Capture the cell that displays the provided text and extract its [X, Y] central coordinate. 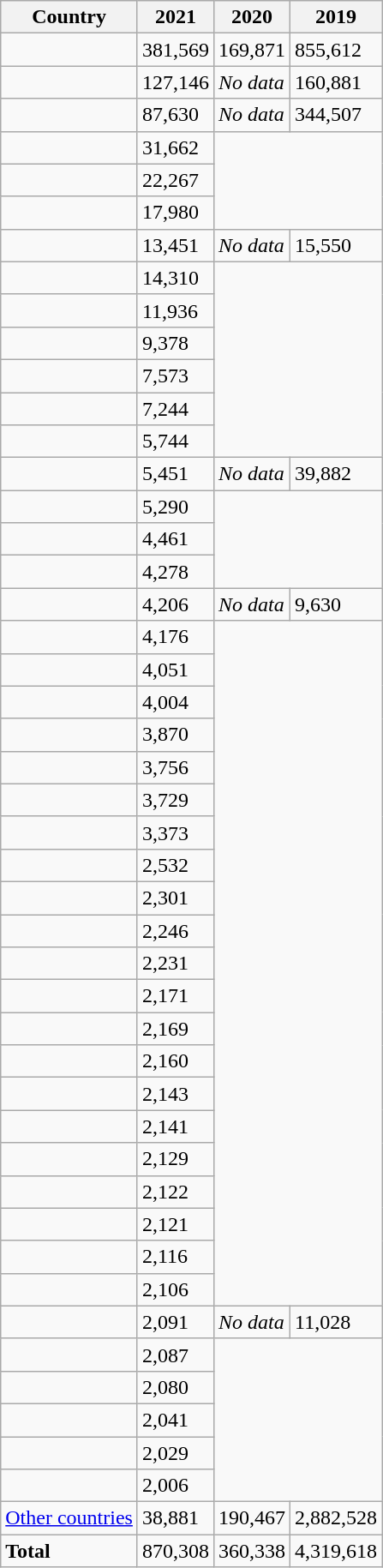
381,569 [175, 50]
38,881 [175, 1518]
4,206 [175, 604]
17,980 [175, 213]
15,550 [336, 245]
2,171 [175, 996]
5,451 [175, 474]
13,451 [175, 245]
870,308 [175, 1551]
2,246 [175, 930]
127,146 [175, 82]
4,051 [175, 670]
855,612 [336, 50]
190,467 [252, 1518]
160,881 [336, 82]
2,882,528 [336, 1518]
2,080 [175, 1387]
3,373 [175, 832]
2019 [336, 17]
7,244 [175, 409]
169,871 [252, 50]
2,116 [175, 1257]
4,461 [175, 539]
39,882 [336, 474]
2,231 [175, 964]
344,507 [336, 115]
31,662 [175, 147]
5,744 [175, 442]
2,006 [175, 1486]
7,573 [175, 375]
2,129 [175, 1159]
2,141 [175, 1126]
3,870 [175, 735]
4,004 [175, 702]
11,028 [336, 1322]
87,630 [175, 115]
2,041 [175, 1420]
Total [69, 1551]
2,160 [175, 1061]
14,310 [175, 278]
2,087 [175, 1355]
Country [69, 17]
2,029 [175, 1453]
2,169 [175, 1029]
2,532 [175, 865]
3,756 [175, 767]
4,176 [175, 637]
9,630 [336, 604]
11,936 [175, 310]
2,121 [175, 1224]
2,301 [175, 898]
2,106 [175, 1289]
2,143 [175, 1094]
360,338 [252, 1551]
4,278 [175, 572]
5,290 [175, 507]
4,319,618 [336, 1551]
3,729 [175, 800]
2020 [252, 17]
2,122 [175, 1192]
2,091 [175, 1322]
2021 [175, 17]
22,267 [175, 180]
Other countries [69, 1518]
9,378 [175, 343]
